Detect which cell encompasses the target text, then output its [X, Y] center coordinate. 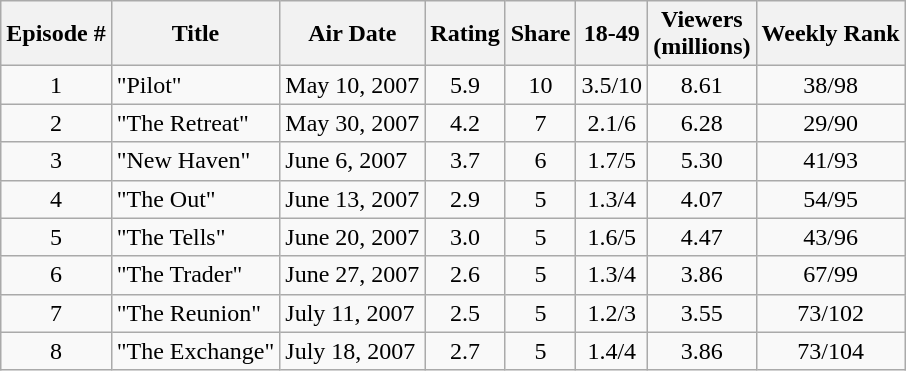
June 13, 2007 [352, 199]
2.1/6 [612, 123]
"The Tells" [196, 237]
18-49 [612, 34]
4.47 [702, 237]
3.55 [702, 313]
Weekly Rank [830, 34]
73/102 [830, 313]
June 6, 2007 [352, 161]
June 20, 2007 [352, 237]
"New Haven" [196, 161]
2.5 [465, 313]
Rating [465, 34]
2.6 [465, 275]
"The Retreat" [196, 123]
3.0 [465, 237]
38/98 [830, 85]
"The Out" [196, 199]
54/95 [830, 199]
May 10, 2007 [352, 85]
1.2/3 [612, 313]
July 11, 2007 [352, 313]
4 [56, 199]
Share [540, 34]
Title [196, 34]
67/99 [830, 275]
3.5/10 [612, 85]
43/96 [830, 237]
8 [56, 351]
4.07 [702, 199]
5.30 [702, 161]
"Pilot" [196, 85]
8.61 [702, 85]
41/93 [830, 161]
July 18, 2007 [352, 351]
"The Reunion" [196, 313]
5.9 [465, 85]
"The Exchange" [196, 351]
10 [540, 85]
3.7 [465, 161]
2.9 [465, 199]
Episode # [56, 34]
6.28 [702, 123]
1 [56, 85]
3 [56, 161]
1.7/5 [612, 161]
1.6/5 [612, 237]
73/104 [830, 351]
2.7 [465, 351]
1.4/4 [612, 351]
June 27, 2007 [352, 275]
"The Trader" [196, 275]
Air Date [352, 34]
2 [56, 123]
29/90 [830, 123]
4.2 [465, 123]
Viewers(millions) [702, 34]
May 30, 2007 [352, 123]
